Scan for the cell matching the given text and deliver its [x, y] coordinate at center. 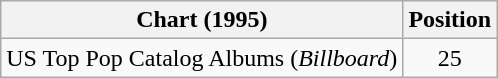
US Top Pop Catalog Albums (Billboard) [202, 58]
25 [450, 58]
Position [450, 20]
Chart (1995) [202, 20]
